Determine the [x, y] coordinate at the center of the cell enclosing the given text.  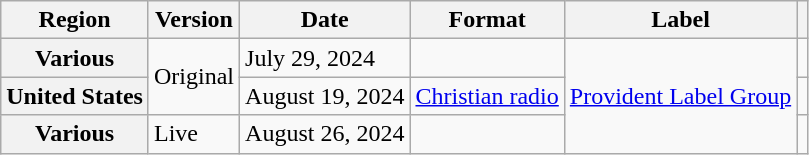
Label [680, 20]
August 26, 2024 [325, 134]
Christian radio [487, 96]
Original [194, 77]
Version [194, 20]
August 19, 2024 [325, 96]
Live [194, 134]
Region [75, 20]
Date [325, 20]
United States [75, 96]
July 29, 2024 [325, 58]
Provident Label Group [680, 96]
Format [487, 20]
